Provide the [X, Y] coordinate of the cell's center where the given text is located.  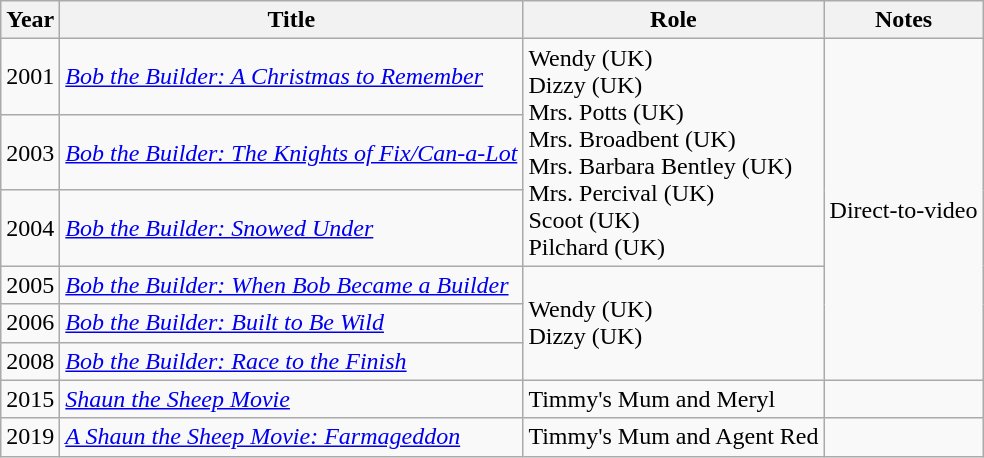
Bob the Builder: Snowed Under [292, 228]
A Shaun the Sheep Movie: Farmageddon [292, 437]
Role [674, 20]
Bob the Builder: When Bob Became a Builder [292, 285]
Year [30, 20]
2005 [30, 285]
2006 [30, 323]
Wendy (UK)Dizzy (UK) [674, 323]
Timmy's Mum and Agent Red [674, 437]
Bob the Builder: Built to Be Wild [292, 323]
2001 [30, 77]
Title [292, 20]
Timmy's Mum and Meryl [674, 399]
Bob the Builder: Race to the Finish [292, 361]
Wendy (UK)Dizzy (UK)Mrs. Potts (UK)Mrs. Broadbent (UK)Mrs. Barbara Bentley (UK)Mrs. Percival (UK)Scoot (UK)Pilchard (UK) [674, 152]
2019 [30, 437]
2003 [30, 152]
Direct-to-video [904, 210]
2004 [30, 228]
2008 [30, 361]
Bob the Builder: The Knights of Fix/Can-a-Lot [292, 152]
2015 [30, 399]
Shaun the Sheep Movie [292, 399]
Bob the Builder: A Christmas to Remember [292, 77]
Notes [904, 20]
